Detect which cell encompasses the target text, then output its (X, Y) center coordinate. 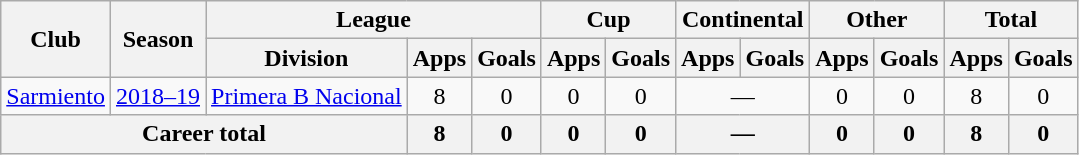
Primera B Nacional (307, 96)
Cup (608, 20)
Sarmiento (56, 96)
Continental (743, 20)
Club (56, 39)
2018–19 (158, 96)
Division (307, 58)
Other (877, 20)
Career total (204, 134)
Season (158, 39)
Total (1011, 20)
League (374, 20)
